Find where the given text appears and provide that cell's center as (X, Y) coordinate. 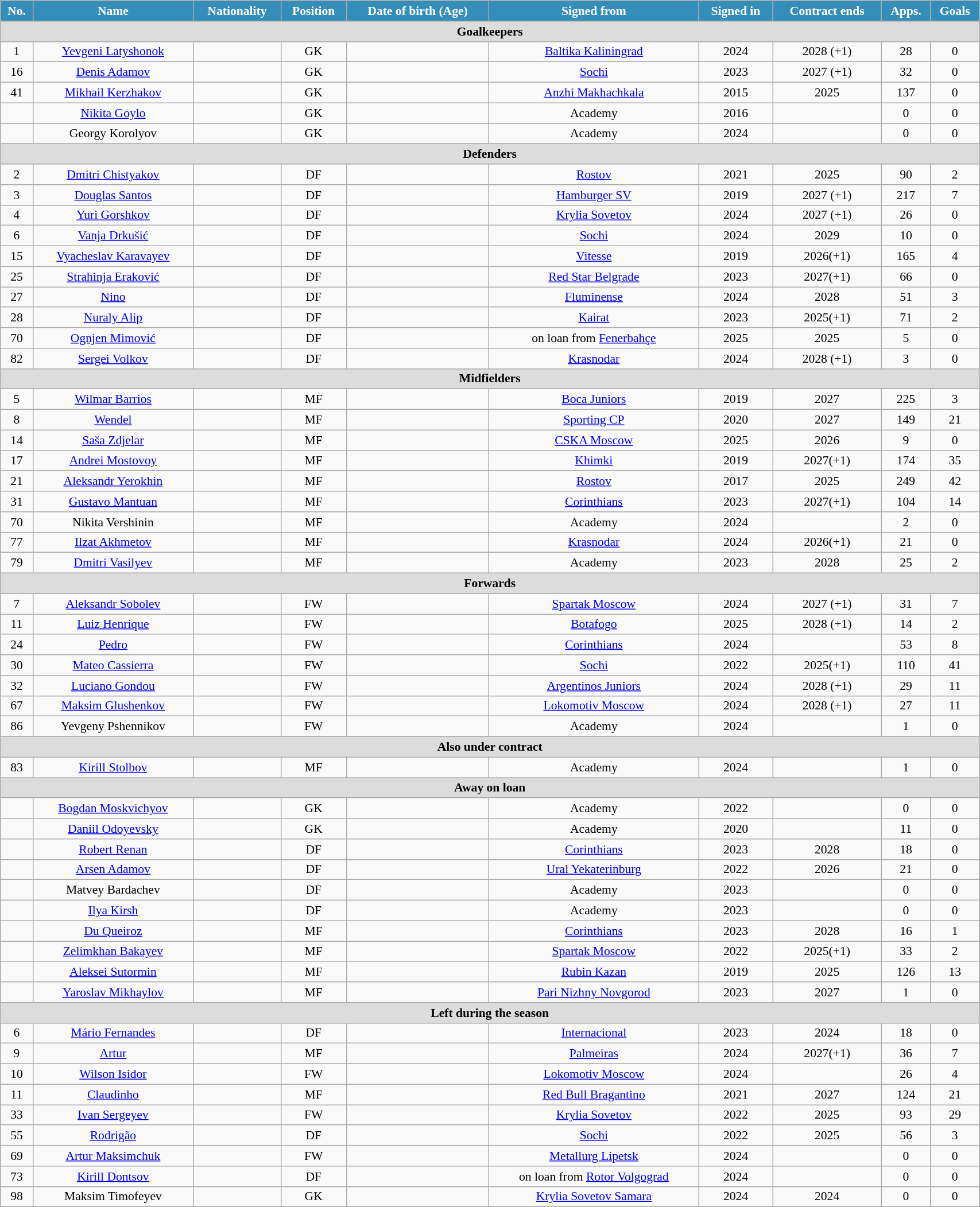
51 (906, 297)
174 (906, 461)
55 (17, 1136)
137 (906, 93)
Mikhail Kerzhakov (113, 93)
Andrei Mostovoy (113, 461)
Ural Yekaterinburg (594, 870)
124 (906, 1095)
Claudinho (113, 1095)
Aleksei Sutormin (113, 972)
Kirill Dontsov (113, 1177)
Signed from (594, 11)
Artur Maksimchuk (113, 1156)
Sergei Volkov (113, 359)
93 (906, 1115)
Goals (955, 11)
17 (17, 461)
Internacional (594, 1033)
Rubin Kazan (594, 972)
Vitesse (594, 257)
Yevgeny Pshennikov (113, 727)
Nationality (238, 11)
56 (906, 1136)
83 (17, 767)
35 (955, 461)
Krylia Sovetov Samara (594, 1197)
Boca Juniors (594, 399)
Nikita Vershinin (113, 522)
225 (906, 399)
Away on loan (490, 788)
Date of birth (Age) (418, 11)
Luiz Henrique (113, 624)
Left during the season (490, 1013)
73 (17, 1177)
104 (906, 502)
Ognjen Mimović (113, 338)
Signed in (736, 11)
110 (906, 665)
82 (17, 359)
66 (906, 277)
Aleksandr Sobolev (113, 604)
Bogdan Moskvichyov (113, 809)
Nuraly Alip (113, 318)
Gustavo Mantuan (113, 502)
Du Queiroz (113, 931)
No. (17, 11)
Yaroslav Mikhaylov (113, 992)
79 (17, 563)
Position (313, 11)
53 (906, 645)
Defenders (490, 154)
217 (906, 195)
Yuri Gorshkov (113, 215)
42 (955, 482)
Midfielders (490, 379)
Robert Renan (113, 849)
Luciano Gondou (113, 686)
Daniil Odoyevsky (113, 829)
Maksim Glushenkov (113, 706)
90 (906, 174)
Sporting CP (594, 420)
2029 (827, 236)
Saša Zdjelar (113, 440)
Ilzat Akhmetov (113, 542)
Khimki (594, 461)
CSKA Moscow (594, 440)
77 (17, 542)
98 (17, 1197)
13 (955, 972)
Mário Fernandes (113, 1033)
Also under contract (490, 747)
Mateo Cassierra (113, 665)
2015 (736, 93)
149 (906, 420)
Red Bull Bragantino (594, 1095)
165 (906, 257)
on loan from Fenerbahçe (594, 338)
Matvey Bardachev (113, 890)
Arsen Adamov (113, 870)
Baltika Kaliningrad (594, 52)
Anzhi Makhachkala (594, 93)
Ivan Sergeyev (113, 1115)
Ilya Kirsh (113, 911)
Douglas Santos (113, 195)
Red Star Belgrade (594, 277)
Dmitri Vasilyev (113, 563)
Wendel (113, 420)
24 (17, 645)
Apps. (906, 11)
Palmeiras (594, 1054)
86 (17, 727)
Kairat (594, 318)
Georgy Korolyov (113, 134)
15 (17, 257)
Contract ends (827, 11)
249 (906, 482)
69 (17, 1156)
on loan from Rotor Volgograd (594, 1177)
Nino (113, 297)
Botafogo (594, 624)
Aleksandr Yerokhin (113, 482)
2016 (736, 113)
67 (17, 706)
Nikita Goylo (113, 113)
Maksim Timofeyev (113, 1197)
Fluminense (594, 297)
Pedro (113, 645)
Dmitri Chistyakov (113, 174)
Rodrigão (113, 1136)
Argentinos Juniors (594, 686)
Wilson Isidor (113, 1074)
126 (906, 972)
Vanja Drkušić (113, 236)
Goalkeepers (490, 32)
Pari Nizhny Novgorod (594, 992)
Vyacheslav Karavayev (113, 257)
Zelimkhan Bakayev (113, 952)
Wilmar Barrios (113, 399)
Forwards (490, 584)
Name (113, 11)
Strahinja Eraković (113, 277)
Yevgeni Latyshonok (113, 52)
Hamburger SV (594, 195)
Denis Adamov (113, 72)
Kirill Stolbov (113, 767)
30 (17, 665)
36 (906, 1054)
71 (906, 318)
2017 (736, 482)
Artur (113, 1054)
Metallurg Lipetsk (594, 1156)
